For the text-containing cell, return its midpoint in [x, y] coordinate format. 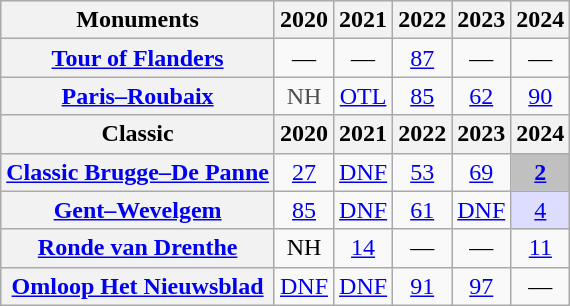
87 [422, 58]
Paris–Roubaix [138, 96]
OTL [364, 96]
4 [540, 210]
Ronde van Drenthe [138, 248]
Classic Brugge–De Panne [138, 172]
69 [482, 172]
62 [482, 96]
53 [422, 172]
Omloop Het Nieuwsblad [138, 286]
Monuments [138, 20]
Classic [138, 134]
97 [482, 286]
27 [304, 172]
14 [364, 248]
90 [540, 96]
61 [422, 210]
Tour of Flanders [138, 58]
91 [422, 286]
11 [540, 248]
Gent–Wevelgem [138, 210]
2 [540, 172]
